Output the [x, y] coordinate of the center of the cell containing the given text.  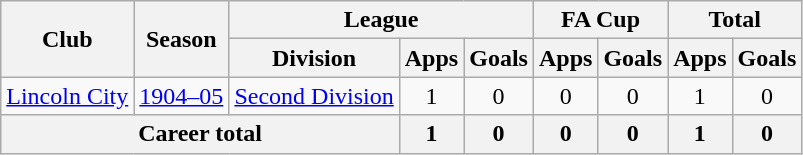
Season [182, 39]
Second Division [314, 96]
Career total [200, 134]
1904–05 [182, 96]
League [382, 20]
Division [314, 58]
Club [68, 39]
Lincoln City [68, 96]
Total [735, 20]
FA Cup [600, 20]
